From the cell containing the given text, extract its center point as [x, y] coordinate. 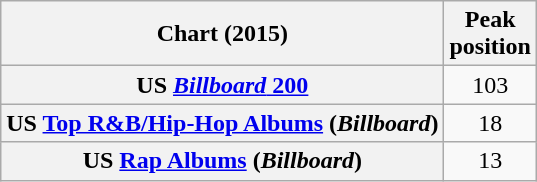
US Top R&B/Hip-Hop Albums (Billboard) [222, 123]
13 [490, 161]
Peak position [490, 34]
Chart (2015) [222, 34]
18 [490, 123]
US Rap Albums (Billboard) [222, 161]
103 [490, 85]
US Billboard 200 [222, 85]
